Return the (x, y) coordinate for the center point of the cell that contains the specified text.  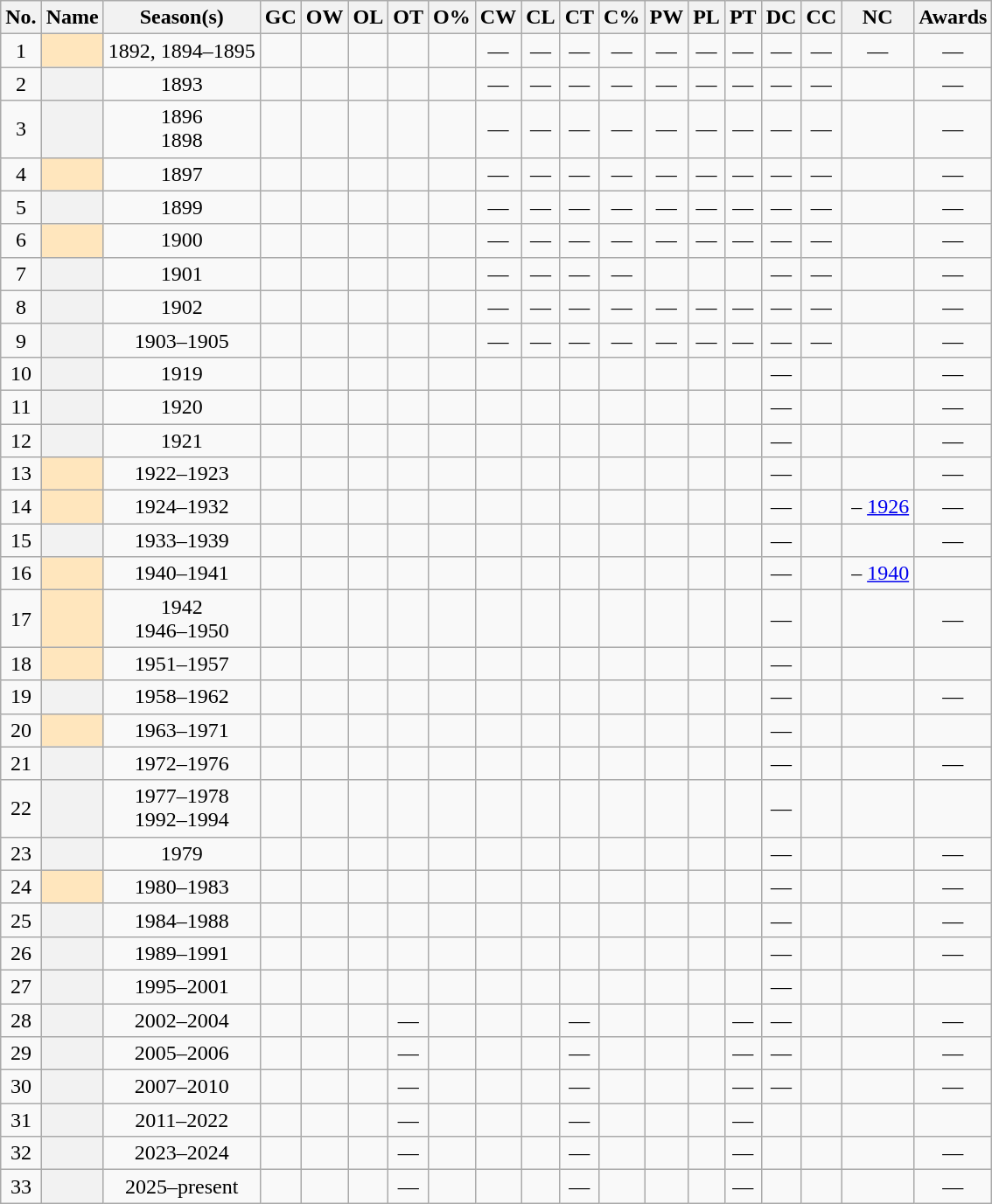
26 (21, 953)
32 (21, 1153)
1958–1962 (182, 697)
1980–1983 (182, 887)
1897 (182, 174)
18961898 (182, 129)
11 (21, 407)
CL (541, 17)
2002–2004 (182, 1020)
3 (21, 129)
33 (21, 1187)
21 (21, 763)
2007–2010 (182, 1087)
1977–19781992–1994 (182, 808)
19 (21, 697)
1979 (182, 853)
23 (21, 853)
2025–present (182, 1187)
GC (280, 17)
13 (21, 474)
– 1926 (878, 507)
24 (21, 887)
1892, 1894–1895 (182, 51)
Awards (954, 17)
2011–2022 (182, 1120)
1920 (182, 407)
7 (21, 274)
PT (743, 17)
DC (781, 17)
OL (368, 17)
1899 (182, 207)
CC (821, 17)
25 (21, 920)
1924–1932 (182, 507)
1984–1988 (182, 920)
1921 (182, 440)
1919 (182, 373)
PL (707, 17)
27 (21, 986)
10 (21, 373)
22 (21, 808)
29 (21, 1054)
2023–2024 (182, 1153)
1900 (182, 240)
9 (21, 340)
NC (878, 17)
2 (21, 84)
4 (21, 174)
O% (452, 17)
30 (21, 1087)
1963–1971 (182, 730)
1 (21, 51)
1922–1923 (182, 474)
2005–2006 (182, 1054)
OT (409, 17)
8 (21, 307)
20 (21, 730)
1902 (182, 307)
1933–1939 (182, 540)
5 (21, 207)
1893 (182, 84)
Season(s) (182, 17)
PW (667, 17)
CW (498, 17)
1903–1905 (182, 340)
31 (21, 1120)
C% (622, 17)
16 (21, 574)
18 (21, 664)
Name (72, 17)
1989–1991 (182, 953)
6 (21, 240)
28 (21, 1020)
1951–1957 (182, 664)
1901 (182, 274)
14 (21, 507)
No. (21, 17)
1972–1976 (182, 763)
17 (21, 619)
– 1940 (878, 574)
15 (21, 540)
1940–1941 (182, 574)
12 (21, 440)
OW (325, 17)
19421946–1950 (182, 619)
1995–2001 (182, 986)
CT (579, 17)
